Identify which cell holds the provided text, then report its [X, Y] central coordinate. 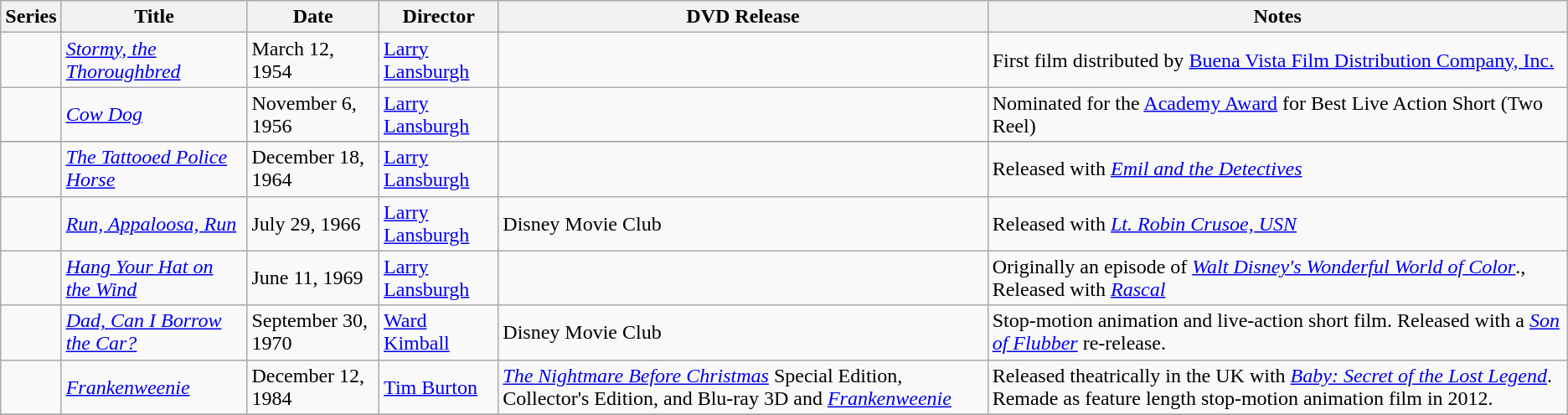
Released theatrically in the UK with Baby: Secret of the Lost Legend. Remade as feature length stop-motion animation film in 2012. [1277, 387]
Released with Lt. Robin Crusoe, USN [1277, 223]
Notes [1277, 17]
September 30, 1970 [313, 332]
Nominated for the Academy Award for Best Live Action Short (Two Reel) [1277, 114]
June 11, 1969 [313, 278]
Released with Emil and the Detectives [1277, 169]
DVD Release [743, 17]
March 12, 1954 [313, 60]
December 12, 1984 [313, 387]
July 29, 1966 [313, 223]
Title [154, 17]
Tim Burton [439, 387]
First film distributed by Buena Vista Film Distribution Company, Inc. [1277, 60]
Date [313, 17]
The Tattooed Police Horse [154, 169]
Originally an episode of Walt Disney's Wonderful World of Color., Released with Rascal [1277, 278]
Series [31, 17]
November 6, 1956 [313, 114]
Run, Appaloosa, Run [154, 223]
December 18, 1964 [313, 169]
Dad, Can I Borrow the Car? [154, 332]
Stop-motion animation and live-action short film. Released with a Son of Flubber re-release. [1277, 332]
Director [439, 17]
Ward Kimball [439, 332]
The Nightmare Before Christmas Special Edition, Collector's Edition, and Blu-ray 3D and Frankenweenie [743, 387]
Frankenweenie [154, 387]
Hang Your Hat on the Wind [154, 278]
Cow Dog [154, 114]
Stormy, the Thoroughbred [154, 60]
